For the text-containing cell, return its midpoint in [X, Y] coordinate format. 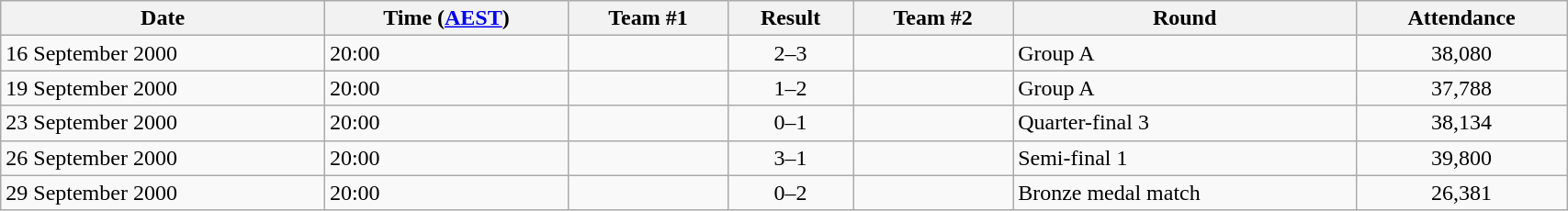
29 September 2000 [164, 193]
2–3 [790, 53]
Team #2 [933, 18]
16 September 2000 [164, 53]
Attendance [1462, 18]
39,800 [1462, 158]
1–2 [790, 88]
3–1 [790, 158]
Semi-final 1 [1185, 158]
37,788 [1462, 88]
Bronze medal match [1185, 193]
38,080 [1462, 53]
26,381 [1462, 193]
23 September 2000 [164, 123]
Time (AEST) [446, 18]
Quarter-final 3 [1185, 123]
Round [1185, 18]
Date [164, 18]
Team #1 [648, 18]
0–1 [790, 123]
26 September 2000 [164, 158]
19 September 2000 [164, 88]
38,134 [1462, 123]
0–2 [790, 193]
Result [790, 18]
